Identify which cell holds the provided text, then report its (X, Y) central coordinate. 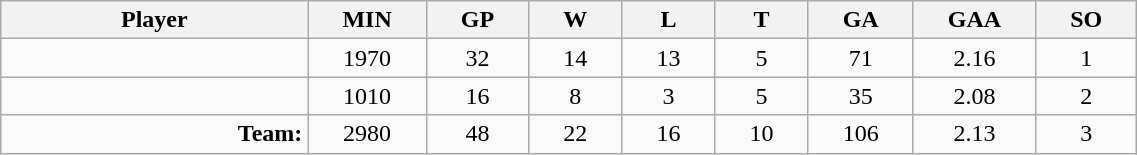
48 (477, 134)
GP (477, 20)
Team: (154, 134)
1010 (367, 96)
SO (1086, 20)
MIN (367, 20)
13 (668, 58)
10 (762, 134)
71 (860, 58)
32 (477, 58)
L (668, 20)
W (576, 20)
2.16 (974, 58)
1970 (367, 58)
8 (576, 96)
GAA (974, 20)
2.13 (974, 134)
22 (576, 134)
35 (860, 96)
14 (576, 58)
2 (1086, 96)
Player (154, 20)
2980 (367, 134)
1 (1086, 58)
GA (860, 20)
106 (860, 134)
T (762, 20)
2.08 (974, 96)
